Search for the cell housing the specified text and yield its [x, y] center coordinate. 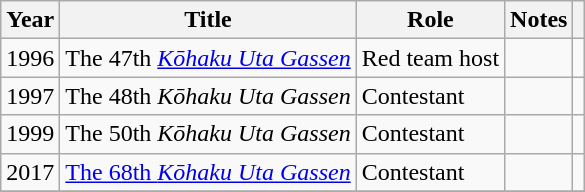
Year [30, 20]
Role [430, 20]
Red team host [430, 58]
Title [208, 20]
2017 [30, 172]
1997 [30, 96]
The 50th Kōhaku Uta Gassen [208, 134]
The 48th Kōhaku Uta Gassen [208, 96]
Notes [539, 20]
The 68th Kōhaku Uta Gassen [208, 172]
The 47th Kōhaku Uta Gassen [208, 58]
1999 [30, 134]
1996 [30, 58]
